Identify which cell holds the provided text, then report its (X, Y) central coordinate. 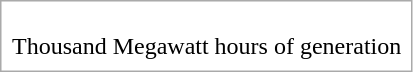
Thousand Megawatt hours of generation (207, 46)
